Search for the cell housing the specified text and yield its [X, Y] center coordinate. 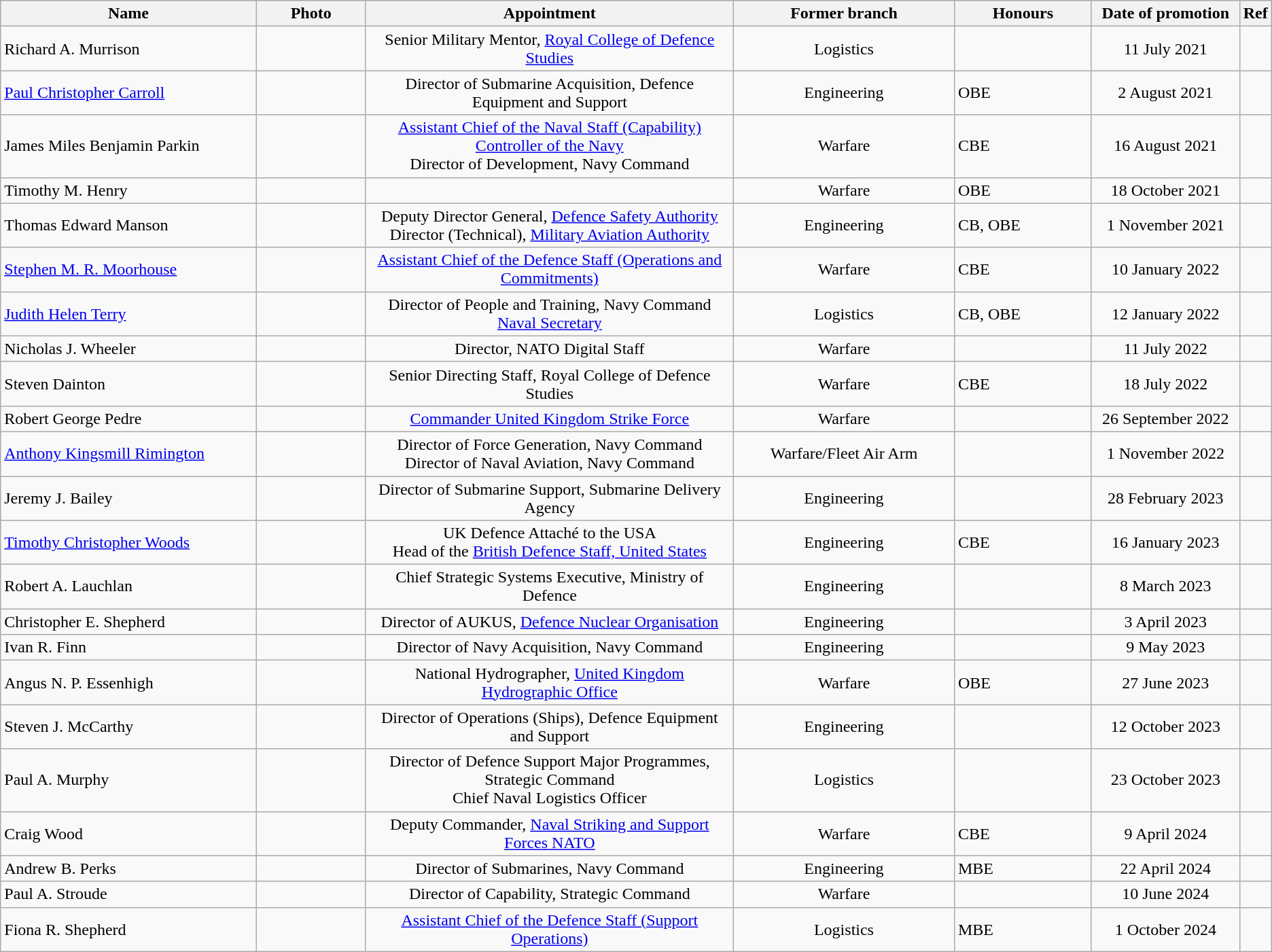
12 January 2022 [1165, 314]
Judith Helen Terry [128, 314]
Ref [1256, 14]
Director of Force Generation, Navy CommandDirector of Naval Aviation, Navy Command [549, 454]
Robert A. Lauchlan [128, 587]
Director of People and Training, Navy Command Naval Secretary [549, 314]
Steven Dainton [128, 383]
Date of promotion [1165, 14]
Jeremy J. Bailey [128, 497]
Thomas Edward Manson [128, 226]
16 August 2021 [1165, 146]
Director of Submarine Support, Submarine Delivery Agency [549, 497]
Richard A. Murrison [128, 49]
1 November 2022 [1165, 454]
8 March 2023 [1165, 587]
Angus N. P. Essenhigh [128, 682]
Steven J. McCarthy [128, 727]
27 June 2023 [1165, 682]
Deputy Director General, Defence Safety AuthorityDirector (Technical), Military Aviation Authority [549, 226]
Anthony Kingsmill Rimington [128, 454]
3 April 2023 [1165, 622]
Robert George Pedre [128, 419]
Paul Christopher Carroll [128, 92]
Timothy M. Henry [128, 190]
18 July 2022 [1165, 383]
Director of Defence Support Major Programmes, Strategic CommandChief Naval Logistics Officer [549, 780]
26 September 2022 [1165, 419]
Director of Submarine Acquisition, Defence Equipment and Support [549, 92]
James Miles Benjamin Parkin [128, 146]
Assistant Chief of the Defence Staff (Operations and Commitments) [549, 269]
Director of Submarines, Navy Command [549, 868]
9 April 2024 [1165, 833]
Honours [1023, 14]
Director of Navy Acquisition, Navy Command [549, 648]
Deputy Commander, Naval Striking and Support Forces NATO [549, 833]
Stephen M. R. Moorhouse [128, 269]
Commander United Kingdom Strike Force [549, 419]
Warfare/Fleet Air Arm [844, 454]
10 January 2022 [1165, 269]
22 April 2024 [1165, 868]
Chief Strategic Systems Executive, Ministry of Defence [549, 587]
Senior Military Mentor, Royal College of Defence Studies [549, 49]
Christopher E. Shepherd [128, 622]
Director of Capability, Strategic Command [549, 894]
1 November 2021 [1165, 226]
11 July 2021 [1165, 49]
28 February 2023 [1165, 497]
Senior Directing Staff, Royal College of Defence Studies [549, 383]
Paul A. Murphy [128, 780]
11 July 2022 [1165, 349]
Director, NATO Digital Staff [549, 349]
Timothy Christopher Woods [128, 542]
18 October 2021 [1165, 190]
Assistant Chief of the Naval Staff (Capability)Controller of the NavyDirector of Development, Navy Command [549, 146]
Andrew B. Perks [128, 868]
1 October 2024 [1165, 930]
23 October 2023 [1165, 780]
Fiona R. Shepherd [128, 930]
Photo [311, 14]
16 January 2023 [1165, 542]
Appointment [549, 14]
Nicholas J. Wheeler [128, 349]
2 August 2021 [1165, 92]
Assistant Chief of the Defence Staff (Support Operations) [549, 930]
Name [128, 14]
Ivan R. Finn [128, 648]
Craig Wood [128, 833]
9 May 2023 [1165, 648]
Former branch [844, 14]
Director of AUKUS, Defence Nuclear Organisation [549, 622]
UK Defence Attaché to the USAHead of the British Defence Staff, United States [549, 542]
Director of Operations (Ships), Defence Equipment and Support [549, 727]
National Hydrographer, United Kingdom Hydrographic Office [549, 682]
10 June 2024 [1165, 894]
12 October 2023 [1165, 727]
Paul A. Stroude [128, 894]
